Search for the cell housing the specified text and yield its [X, Y] center coordinate. 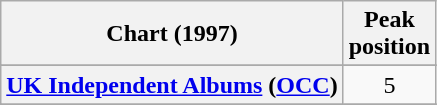
UK Independent Albums (OCC) [172, 85]
5 [389, 85]
Chart (1997) [172, 34]
Peakposition [389, 34]
